Pinpoint the cell where the given text exists, returning its (X, Y) midpoint coordinate. 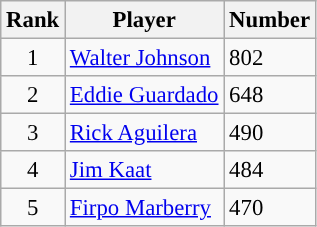
490 (270, 133)
Eddie Guardado (144, 95)
3 (33, 133)
648 (270, 95)
Firpo Marberry (144, 208)
Player (144, 20)
Jim Kaat (144, 170)
Rank (33, 20)
2 (33, 95)
Rick Aguilera (144, 133)
Number (270, 20)
802 (270, 58)
5 (33, 208)
Walter Johnson (144, 58)
4 (33, 170)
1 (33, 58)
484 (270, 170)
470 (270, 208)
